Pinpoint the cell where the given text exists, returning its [x, y] midpoint coordinate. 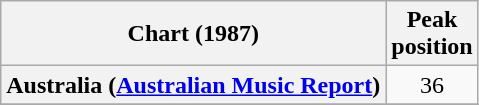
Australia (Australian Music Report) [194, 85]
Peakposition [432, 34]
Chart (1987) [194, 34]
36 [432, 85]
